From the cell containing the given text, extract its center point as (X, Y) coordinate. 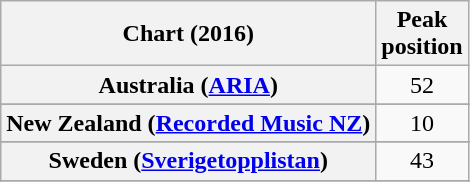
Chart (2016) (188, 34)
10 (422, 123)
New Zealand (Recorded Music NZ) (188, 123)
52 (422, 85)
Australia (ARIA) (188, 85)
43 (422, 161)
Peakposition (422, 34)
Sweden (Sverigetopplistan) (188, 161)
